From the cell containing the given text, extract its center point as [x, y] coordinate. 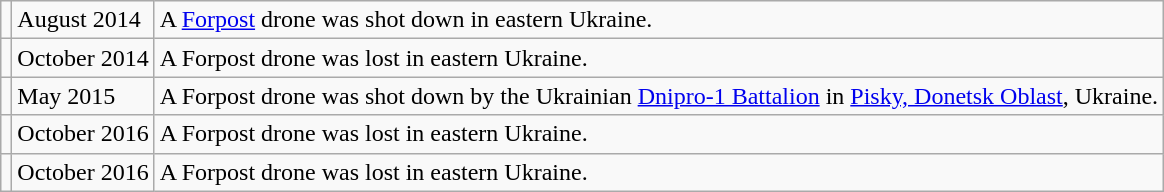
A Forpost drone was shot down by the Ukrainian Dnipro-1 Battalion in Pisky, Donetsk Oblast, Ukraine. [658, 96]
May 2015 [83, 96]
October 2014 [83, 58]
A Forpost drone was shot down in eastern Ukraine. [658, 20]
August 2014 [83, 20]
